Search for the cell housing the specified text and yield its (x, y) center coordinate. 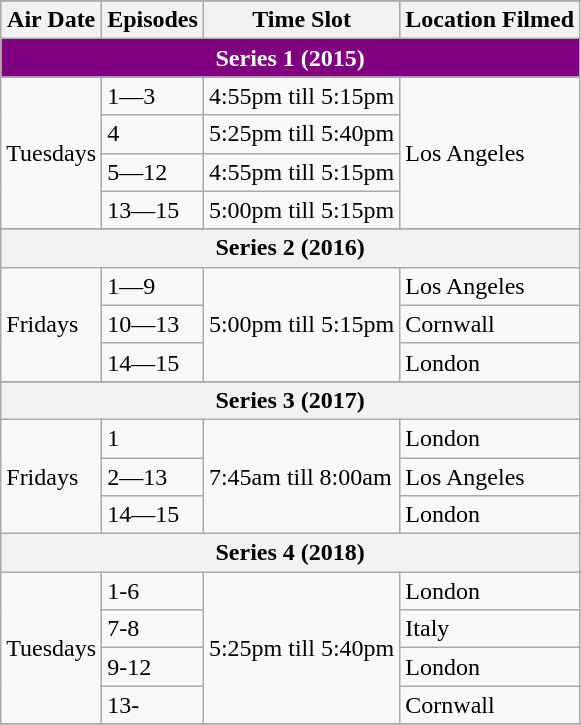
13- (153, 705)
Time Slot (301, 20)
1 (153, 438)
7:45am till 8:00am (301, 476)
1-6 (153, 591)
Location Filmed (490, 20)
13—15 (153, 210)
5—12 (153, 172)
Series 4 (2018) (290, 553)
Episodes (153, 20)
1—9 (153, 286)
2—13 (153, 477)
1—3 (153, 96)
Air Date (52, 20)
7-8 (153, 629)
Series 2 (2016) (290, 248)
Series 1 (2015) (290, 58)
Italy (490, 629)
10—13 (153, 324)
Series 3 (2017) (290, 400)
9-12 (153, 667)
4 (153, 134)
